Search for the cell housing the specified text and yield its (x, y) center coordinate. 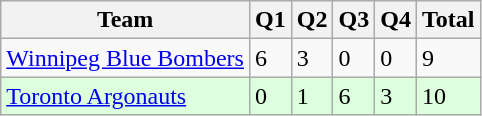
Q2 (312, 20)
Q3 (354, 20)
Toronto Argonauts (126, 96)
Total (448, 20)
9 (448, 58)
Q1 (270, 20)
1 (312, 96)
Winnipeg Blue Bombers (126, 58)
10 (448, 96)
Team (126, 20)
Q4 (396, 20)
